Capture the cell that displays the provided text and extract its [X, Y] central coordinate. 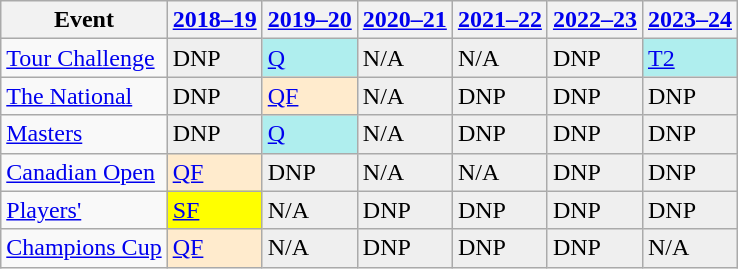
SF [214, 210]
Event [84, 20]
Canadian Open [84, 172]
2020–21 [404, 20]
2023–24 [690, 20]
2021–22 [500, 20]
2018–19 [214, 20]
The National [84, 96]
Tour Challenge [84, 58]
Masters [84, 134]
T2 [690, 58]
Champions Cup [84, 248]
2022–23 [594, 20]
Players' [84, 210]
2019–20 [310, 20]
